Provide the (x, y) coordinate of the cell's center where the given text is located.  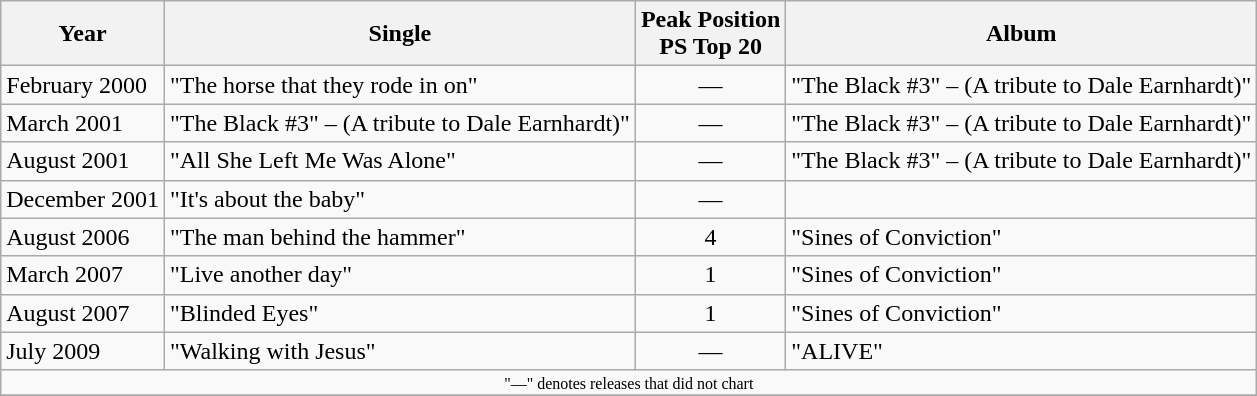
"It's about the baby" (400, 199)
"Live another day" (400, 275)
July 2009 (83, 351)
"The man behind the hammer" (400, 237)
August 2007 (83, 313)
March 2001 (83, 123)
Peak PositionPS Top 20 (710, 34)
"Walking with Jesus" (400, 351)
March 2007 (83, 275)
"—" denotes releases that did not chart (629, 382)
February 2000 (83, 85)
"All She Left Me Was Alone" (400, 161)
"ALIVE" (1022, 351)
August 2006 (83, 237)
4 (710, 237)
December 2001 (83, 199)
Album (1022, 34)
Year (83, 34)
"The horse that they rode in on" (400, 85)
August 2001 (83, 161)
"Blinded Eyes" (400, 313)
Single (400, 34)
